Output the [X, Y] coordinate of the center of the cell containing the given text.  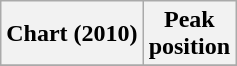
Chart (2010) [72, 34]
Peak position [189, 34]
